Scan for the cell matching the given text and deliver its (X, Y) coordinate at center. 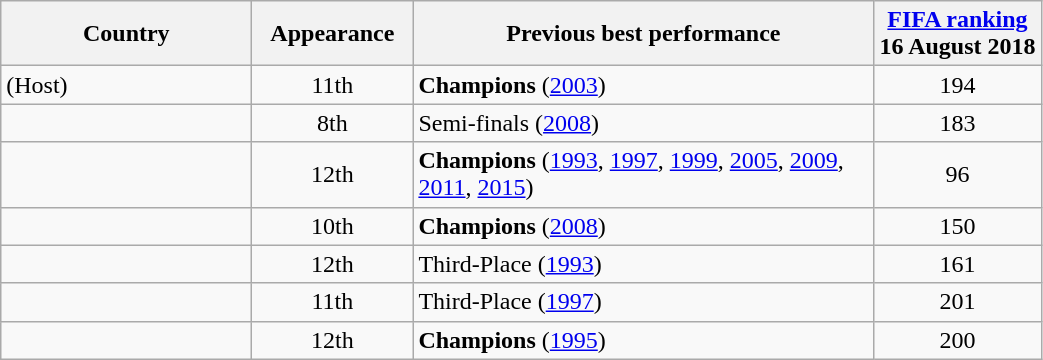
Champions (2008) (644, 226)
Champions (2003) (644, 85)
Champions (1993, 1997, 1999, 2005, 2009, 2011, 2015) (644, 174)
201 (958, 302)
161 (958, 264)
(Host) (126, 85)
Semi-finals (2008) (644, 123)
FIFA ranking 16 August 2018 (958, 34)
10th (332, 226)
200 (958, 340)
183 (958, 123)
150 (958, 226)
Champions (1995) (644, 340)
Country (126, 34)
Third-Place (1993) (644, 264)
Previous best performance (644, 34)
194 (958, 85)
Appearance (332, 34)
96 (958, 174)
8th (332, 123)
Third-Place (1997) (644, 302)
